Return the [x, y] coordinate for the center point of the cell that contains the specified text.  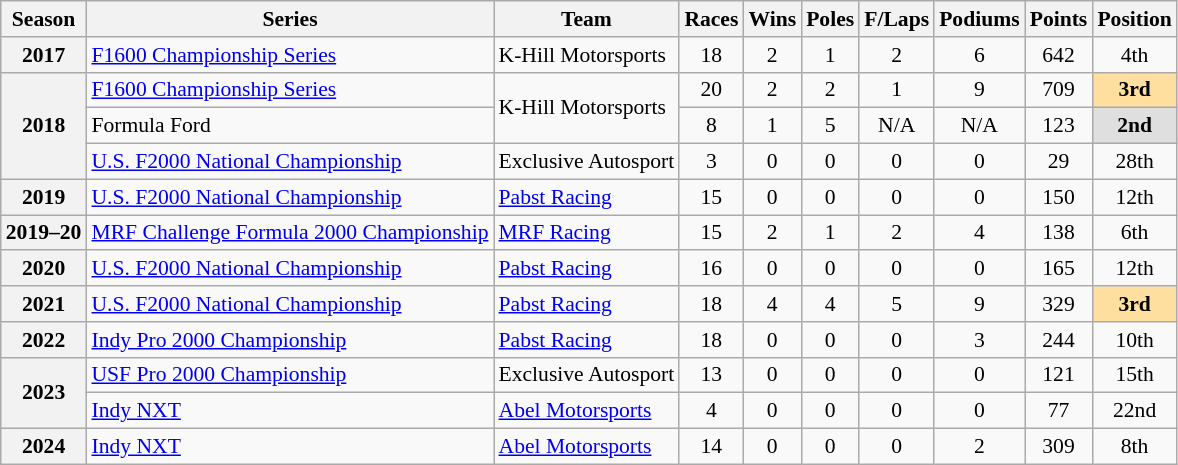
Indy Pro 2000 Championship [290, 340]
USF Pro 2000 Championship [290, 375]
2019–20 [44, 233]
14 [711, 447]
28th [1134, 162]
8th [1134, 447]
F/Laps [896, 19]
2020 [44, 269]
121 [1059, 375]
150 [1059, 197]
Formula Ford [290, 126]
Points [1059, 19]
Races [711, 19]
Series [290, 19]
2023 [44, 392]
77 [1059, 411]
138 [1059, 233]
29 [1059, 162]
10th [1134, 340]
165 [1059, 269]
MRF Challenge Formula 2000 Championship [290, 233]
Wins [772, 19]
329 [1059, 304]
Poles [830, 19]
15th [1134, 375]
16 [711, 269]
2nd [1134, 126]
2019 [44, 197]
4th [1134, 55]
244 [1059, 340]
2018 [44, 126]
2017 [44, 55]
2022 [44, 340]
309 [1059, 447]
22nd [1134, 411]
Team [587, 19]
642 [1059, 55]
709 [1059, 90]
123 [1059, 126]
Podiums [980, 19]
6th [1134, 233]
Position [1134, 19]
2021 [44, 304]
Season [44, 19]
6 [980, 55]
20 [711, 90]
2024 [44, 447]
MRF Racing [587, 233]
8 [711, 126]
13 [711, 375]
